For the text-containing cell, return its midpoint in [X, Y] coordinate format. 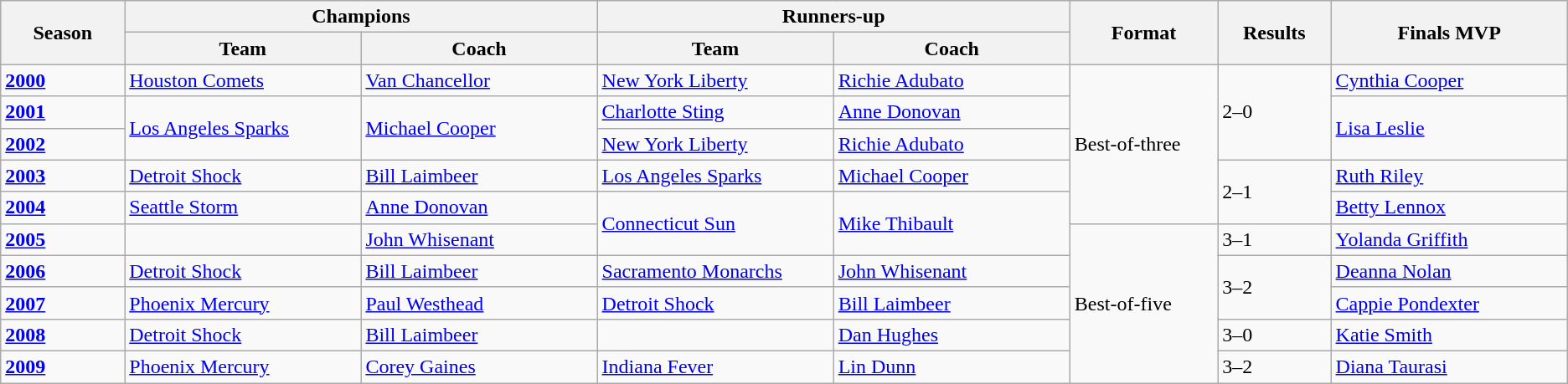
Lin Dunn [952, 366]
2–0 [1275, 112]
Deanna Nolan [1449, 271]
Results [1275, 33]
2008 [63, 335]
Mike Thibault [952, 223]
Paul Westhead [479, 303]
Connecticut Sun [715, 223]
Seattle Storm [243, 207]
Cappie Pondexter [1449, 303]
Lisa Leslie [1449, 128]
Best-of-three [1143, 144]
Season [63, 33]
Champions [361, 17]
2001 [63, 112]
Van Chancellor [479, 80]
Yolanda Griffith [1449, 239]
Ruth Riley [1449, 176]
Dan Hughes [952, 335]
Betty Lennox [1449, 207]
2005 [63, 239]
Finals MVP [1449, 33]
Houston Comets [243, 80]
2006 [63, 271]
Indiana Fever [715, 366]
2009 [63, 366]
Runners-up [833, 17]
Katie Smith [1449, 335]
2000 [63, 80]
Cynthia Cooper [1449, 80]
2003 [63, 176]
Best-of-five [1143, 303]
2004 [63, 207]
2–1 [1275, 192]
Format [1143, 33]
3–1 [1275, 239]
2007 [63, 303]
Diana Taurasi [1449, 366]
Sacramento Monarchs [715, 271]
2002 [63, 144]
3–0 [1275, 335]
Corey Gaines [479, 366]
Charlotte Sting [715, 112]
